Return [x, y] of the center of cell containing provided text 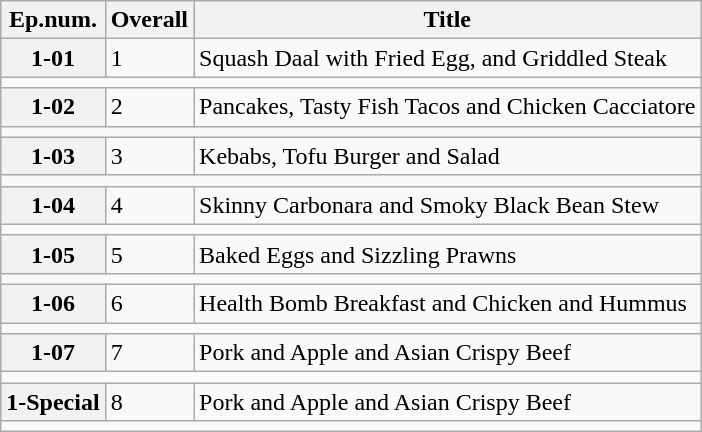
1-07 [53, 353]
1-04 [53, 205]
4 [149, 205]
1-05 [53, 254]
5 [149, 254]
Skinny Carbonara and Smoky Black Bean Stew [448, 205]
8 [149, 402]
1-01 [53, 58]
Title [448, 20]
Health Bomb Breakfast and Chicken and Hummus [448, 303]
Pancakes, Tasty Fish Tacos and Chicken Cacciatore [448, 107]
1-02 [53, 107]
3 [149, 156]
6 [149, 303]
Baked Eggs and Sizzling Prawns [448, 254]
7 [149, 353]
Ep.num. [53, 20]
Squash Daal with Fried Egg, and Griddled Steak [448, 58]
1-03 [53, 156]
2 [149, 107]
Overall [149, 20]
1-06 [53, 303]
1-Special [53, 402]
Kebabs, Tofu Burger and Salad [448, 156]
1 [149, 58]
